Search for the cell housing the specified text and yield its [x, y] center coordinate. 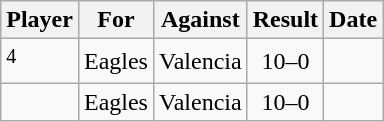
For [116, 20]
Date [354, 20]
Against [200, 20]
Result [285, 20]
Player [40, 20]
4 [40, 62]
